Search for the cell housing the specified text and yield its [x, y] center coordinate. 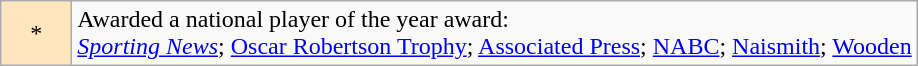
* [36, 34]
Awarded a national player of the year award: Sporting News; Oscar Robertson Trophy; Associated Press; NABC; Naismith; Wooden [494, 34]
